Detect which cell encompasses the target text, then output its [X, Y] center coordinate. 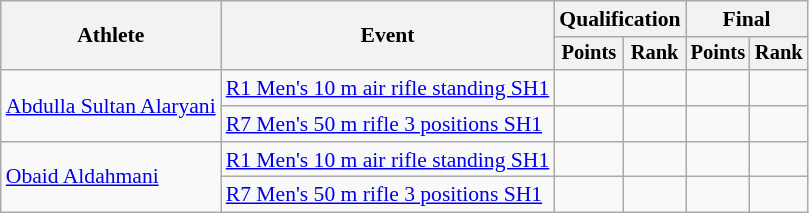
Final [747, 19]
Abdulla Sultan Alaryani [111, 106]
Obaid Aldahmani [111, 178]
Qualification [620, 19]
Athlete [111, 36]
Event [388, 36]
